From the cell containing the given text, extract its center point as (x, y) coordinate. 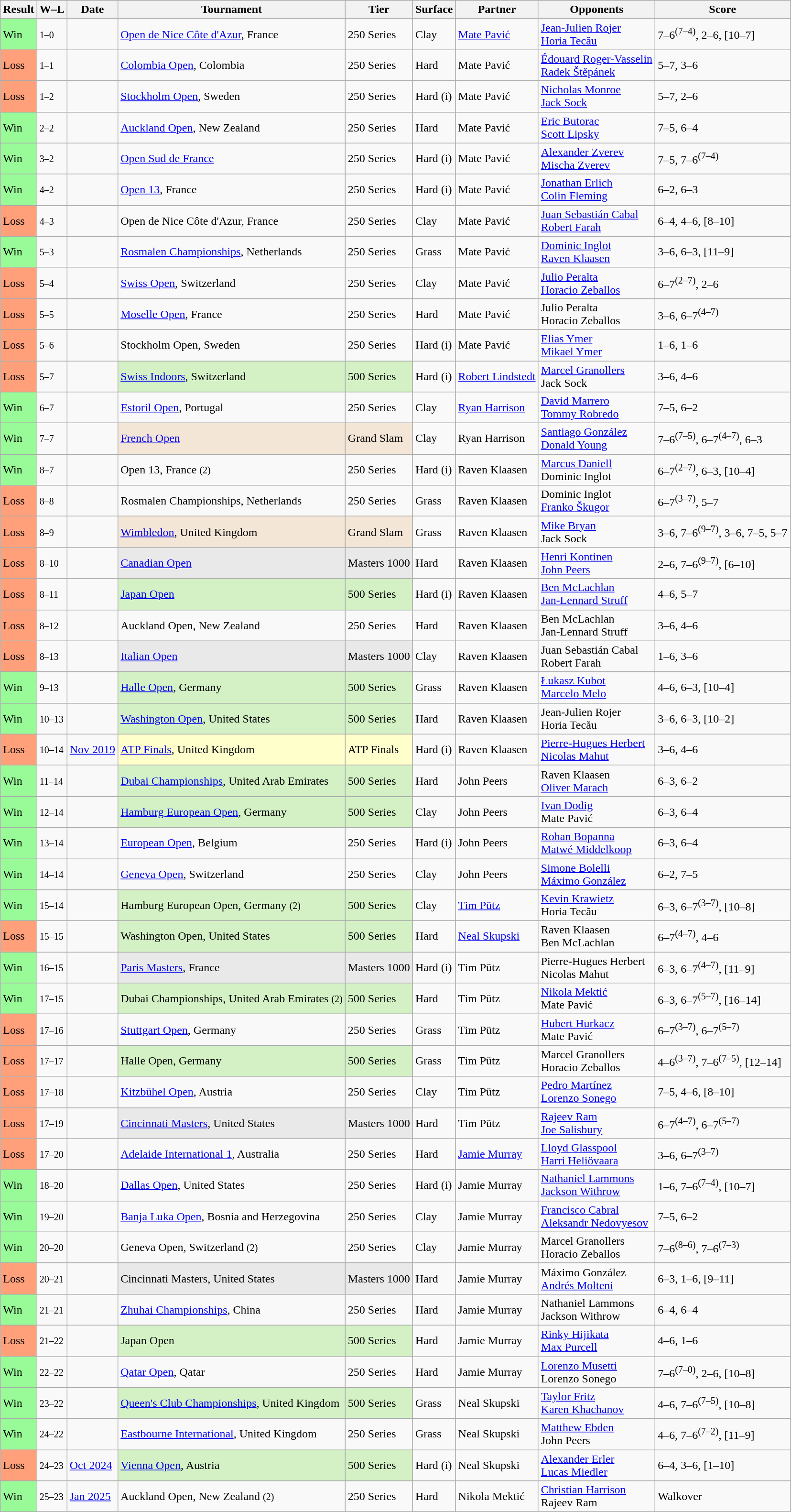
3–6, 6–3, [10–2] (723, 718)
Auckland Open, New Zealand (2) (232, 1497)
3–6, 6–3, [11–9] (723, 252)
7–5, 6–4 (723, 127)
14–14 (52, 874)
Nikola Mektić Mate Pavić (596, 998)
6–3, 1–6, [9–11] (723, 1279)
1–6, 1–6 (723, 345)
6–7(3–7), 6–7(5–7) (723, 1030)
Opponents (596, 10)
Simone Bolelli Máximo González (596, 874)
Qatar Open, Qatar (232, 1371)
Édouard Roger-Vasselin Radek Štěpánek (596, 65)
French Open (232, 439)
Kitzbühel Open, Austria (232, 1092)
5–6 (52, 345)
Swiss Open, Switzerland (232, 283)
Colombia Open, Colombia (232, 65)
8–11 (52, 594)
7–5, 4–6, [8–10] (723, 1092)
Oct 2024 (92, 1465)
Tournament (232, 10)
8–7 (52, 470)
9–13 (52, 688)
4–6, 6–3, [10–4] (723, 688)
1–1 (52, 65)
Christian Harrison Rajeev Ram (596, 1497)
6–3, 6–7(3–7), [10–8] (723, 906)
6–7(2–7), 6–3, [10–4] (723, 470)
Queen's Club Championships, United Kingdom (232, 1403)
Dubai Championships, United Arab Emirates (2) (232, 998)
6–7(4–7), 6–7(5–7) (723, 1123)
6–4, 6–4 (723, 1309)
Santiago González Donald Young (596, 439)
17–18 (52, 1092)
17–20 (52, 1154)
5–5 (52, 314)
8–13 (52, 656)
Hamburg European Open, Germany (232, 812)
8–12 (52, 625)
Banja Luka Open, Bosnia and Herzegovina (232, 1216)
11–14 (52, 780)
17–17 (52, 1061)
5–7, 2–6 (723, 97)
Open Sud de France (232, 159)
Stuttgart Open, Germany (232, 1030)
Alexander Erler Lucas Miedler (596, 1465)
Date (92, 10)
Tier (379, 10)
Ivan Dodig Mate Pavić (596, 812)
6–7(2–7), 2–6 (723, 283)
3–2 (52, 159)
17–15 (52, 998)
Rajeev Ram Joe Salisbury (596, 1123)
David Marrero Tommy Robredo (596, 407)
Kevin Krawietz Horia Tecău (596, 906)
4–6, 7–6(7–2), [11–9] (723, 1435)
Canadian Open (232, 563)
24–23 (52, 1465)
6–3, 6–7(5–7), [16–14] (723, 998)
Partner (497, 10)
Vienna Open, Austria (232, 1465)
Raven Klaasen Ben McLachlan (596, 936)
1–6, 7–6(7–4), [10–7] (723, 1185)
Zhuhai Championships, China (232, 1309)
Geneva Open, Switzerland (232, 874)
6–2, 6–3 (723, 189)
ATP Finals (379, 750)
Open 13, France (232, 189)
Pedro Martínez Lorenzo Sonego (596, 1092)
7–6(8–6), 7–6(7–3) (723, 1247)
7–6(7–0), 2–6, [10–8] (723, 1371)
Hamburg European Open, Germany (2) (232, 906)
Dominic Inglot Raven Klaasen (596, 252)
Walkover (723, 1497)
1–2 (52, 97)
Alexander Zverev Mischa Zverev (596, 159)
5–3 (52, 252)
ATP Finals, United Kingdom (232, 750)
7–6(7–5), 6–7(4–7), 6–3 (723, 439)
Dallas Open, United States (232, 1185)
7–7 (52, 439)
3–6, 6–7(4–7) (723, 314)
Rinky Hijikata Max Purcell (596, 1341)
15–15 (52, 936)
Francisco Cabral Aleksandr Nedovyesov (596, 1216)
10–14 (52, 750)
25–23 (52, 1497)
4–3 (52, 221)
3–6, 7–6(9–7), 3–6, 7–5, 5–7 (723, 532)
4–6(3–7), 7–6(7–5), [12–14] (723, 1061)
8–9 (52, 532)
13–14 (52, 843)
Result (19, 10)
3–6, 6–7(3–7) (723, 1154)
Łukasz Kubot Marcelo Melo (596, 688)
Marcus Daniell Dominic Inglot (596, 470)
18–20 (52, 1185)
Estoril Open, Portugal (232, 407)
15–14 (52, 906)
Henri Kontinen John Peers (596, 563)
17–19 (52, 1123)
6–7(4–7), 4–6 (723, 936)
Robert Lindstedt (497, 376)
12–14 (52, 812)
2–6, 7–6(9–7), [6–10] (723, 563)
Matthew Ebden John Peers (596, 1435)
Dominic Inglot Franko Škugor (596, 501)
16–15 (52, 968)
21–21 (52, 1309)
Mike Bryan Jack Sock (596, 532)
19–20 (52, 1216)
17–16 (52, 1030)
6–7(3–7), 5–7 (723, 501)
Rohan Bopanna Matwé Middelkoop (596, 843)
23–22 (52, 1403)
Adelaide International 1, Australia (232, 1154)
Nikola Mektić (497, 1497)
5–4 (52, 283)
European Open, Belgium (232, 843)
10–13 (52, 718)
1–0 (52, 34)
Score (723, 10)
Eastbourne International, United Kingdom (232, 1435)
Paris Masters, France (232, 968)
Lorenzo Musetti Lorenzo Sonego (596, 1371)
8–10 (52, 563)
6–4, 4–6, [8–10] (723, 221)
4–6, 5–7 (723, 594)
Elias Ymer Mikael Ymer (596, 345)
Hubert Hurkacz Mate Pavić (596, 1030)
Lloyd Glasspool Harri Heliövaara (596, 1154)
20–20 (52, 1247)
Open 13, France (2) (232, 470)
Dubai Championships, United Arab Emirates (232, 780)
Máximo González Andrés Molteni (596, 1279)
4–2 (52, 189)
W–L (52, 10)
Nov 2019 (92, 750)
Geneva Open, Switzerland (2) (232, 1247)
Jonathan Erlich Colin Fleming (596, 189)
7–6(7–4), 2–6, [10–7] (723, 34)
6–2, 7–5 (723, 874)
Italian Open (232, 656)
21–22 (52, 1341)
8–8 (52, 501)
Surface (434, 10)
Swiss Indoors, Switzerland (232, 376)
Eric Butorac Scott Lipsky (596, 127)
Taylor Fritz Karen Khachanov (596, 1403)
6–7 (52, 407)
1–6, 3–6 (723, 656)
Wimbledon, United Kingdom (232, 532)
5–7, 3–6 (723, 65)
Moselle Open, France (232, 314)
Jan 2025 (92, 1497)
5–7 (52, 376)
Nicholas Monroe Jack Sock (596, 97)
Raven Klaasen Oliver Marach (596, 780)
6–4, 3–6, [1–10] (723, 1465)
22–22 (52, 1371)
6–3, 6–2 (723, 780)
7–5, 7–6(7–4) (723, 159)
20–21 (52, 1279)
Marcel Granollers Jack Sock (596, 376)
2–2 (52, 127)
24–22 (52, 1435)
6–3, 6–7(4–7), [11–9] (723, 968)
4–6, 7–6(7–5), [10–8] (723, 1403)
4–6, 1–6 (723, 1341)
